Capture the cell that displays the provided text and extract its [x, y] central coordinate. 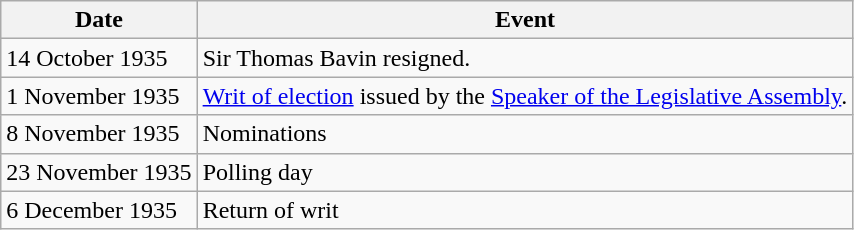
23 November 1935 [99, 172]
Event [525, 20]
Date [99, 20]
Polling day [525, 172]
14 October 1935 [99, 58]
Return of writ [525, 210]
1 November 1935 [99, 96]
6 December 1935 [99, 210]
Writ of election issued by the Speaker of the Legislative Assembly. [525, 96]
8 November 1935 [99, 134]
Sir Thomas Bavin resigned. [525, 58]
Nominations [525, 134]
